Capture the cell that displays the provided text and extract its (x, y) central coordinate. 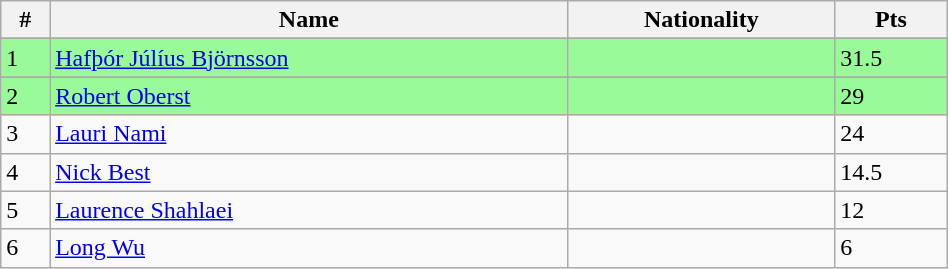
31.5 (892, 58)
24 (892, 134)
5 (26, 210)
Hafþór Júlíus Björnsson (309, 58)
Robert Oberst (309, 96)
Long Wu (309, 248)
Lauri Nami (309, 134)
12 (892, 210)
1 (26, 58)
Nationality (702, 20)
Pts (892, 20)
Laurence Shahlaei (309, 210)
# (26, 20)
Name (309, 20)
3 (26, 134)
29 (892, 96)
4 (26, 172)
2 (26, 96)
14.5 (892, 172)
Nick Best (309, 172)
